Extract the [x, y] coordinate from the center of the cell holding the provided text.  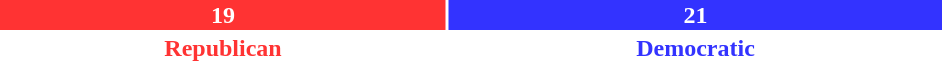
21 [696, 15]
19 [223, 15]
